For the text-containing cell, return its midpoint in [X, Y] coordinate format. 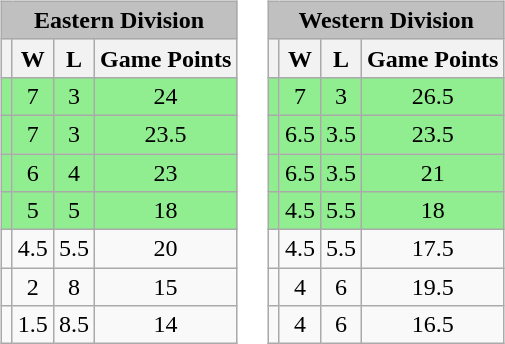
19.5 [433, 287]
1.5 [32, 325]
2 [32, 287]
14 [165, 325]
16.5 [433, 325]
8 [74, 287]
17.5 [433, 249]
8.5 [74, 325]
21 [433, 173]
26.5 [433, 96]
Western Division [386, 20]
23 [165, 173]
20 [165, 249]
15 [165, 287]
24 [165, 96]
Eastern Division [119, 20]
